Extract the (X, Y) coordinate from the center of the cell holding the provided text.  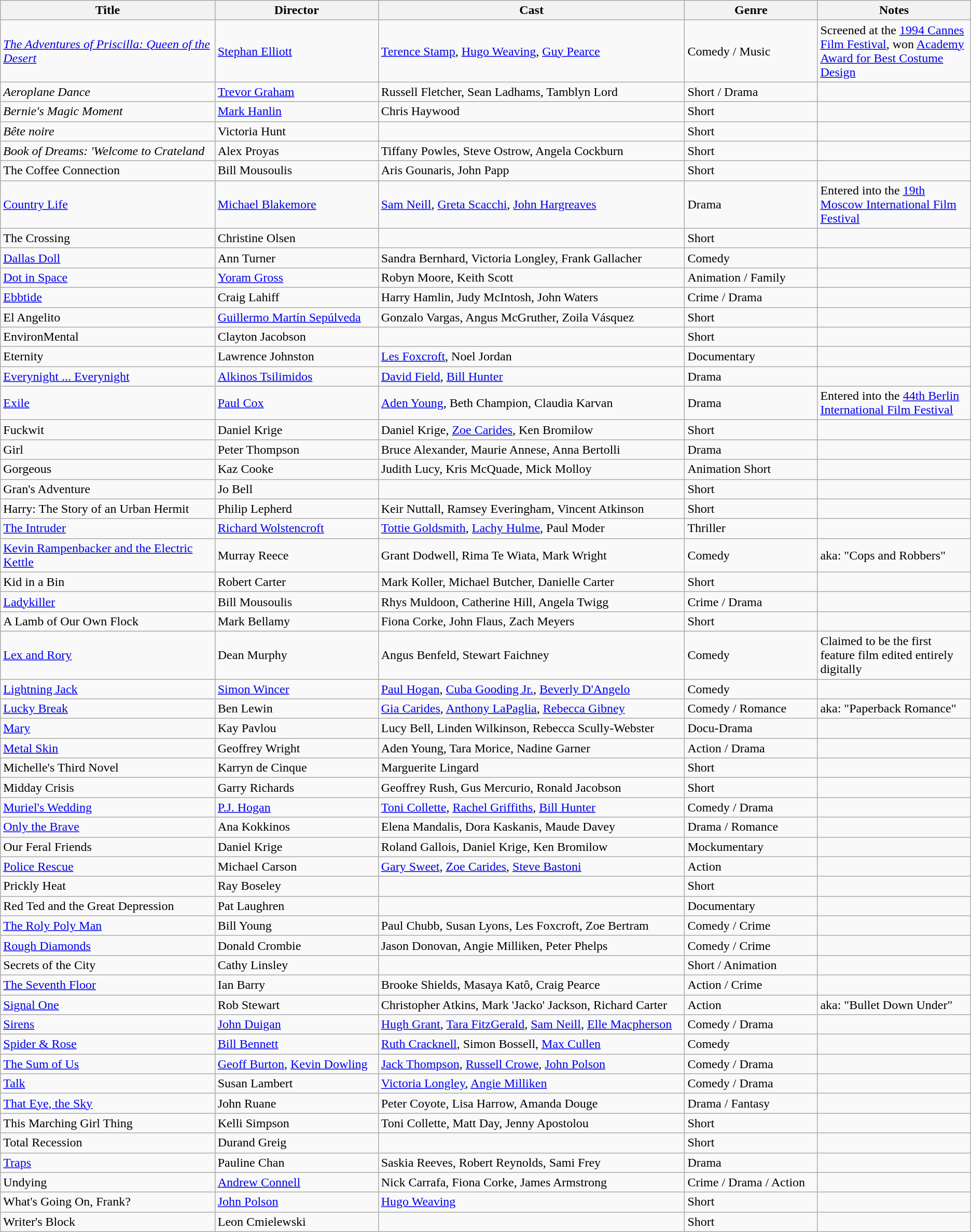
Bête noire (108, 131)
Bill Bennett (297, 1044)
Craig Lahiff (297, 297)
Keir Nuttall, Ramsey Everingham, Vincent Atkinson (531, 509)
Durand Greig (297, 1143)
Country Life (108, 204)
Dean Murphy (297, 655)
The Seventh Floor (108, 985)
Murray Reece (297, 555)
Kay Pavlou (297, 729)
Geoff Burton, Kevin Dowling (297, 1064)
John Duigan (297, 1025)
Paul Chubb, Susan Lyons, Les Foxcroft, Zoe Bertram (531, 926)
Director (297, 10)
Aeroplane Dance (108, 92)
Short / Drama (751, 92)
Bruce Alexander, Maurie Annese, Anna Bertolli (531, 450)
Rob Stewart (297, 1004)
Harry: The Story of an Urban Hermit (108, 509)
Andrew Connell (297, 1182)
Ladykiller (108, 601)
Roland Gallois, Daniel Krige, Ken Bromilow (531, 847)
Leon Cmielewski (297, 1222)
Midday Crisis (108, 788)
Prickly Heat (108, 886)
Kevin Rampenbacker and the Electric Kettle (108, 555)
Ebbtide (108, 297)
The Roly Poly Man (108, 926)
Hugh Grant, Tara FitzGerald, Sam Neill, Elle Macpherson (531, 1025)
Robyn Moore, Keith Scott (531, 277)
Lucy Bell, Linden Wilkinson, Rebecca Scully-Webster (531, 729)
Toni Collette, Rachel Griffiths, Bill Hunter (531, 807)
EnvironMental (108, 337)
Garry Richards (297, 788)
Saskia Reeves, Robert Reynolds, Sami Frey (531, 1163)
Yoram Gross (297, 277)
Talk (108, 1084)
John Ruane (297, 1103)
The Crossing (108, 238)
Fuckwit (108, 430)
Tiffany Powles, Steve Ostrow, Angela Cockburn (531, 151)
Paul Cox (297, 403)
Karryn de Cinque (297, 768)
Toni Collette, Matt Day, Jenny Apostolou (531, 1123)
Gran's Adventure (108, 489)
Kaz Cooke (297, 469)
Peter Coyote, Lisa Harrow, Amanda Douge (531, 1103)
Eternity (108, 357)
Aris Gounaris, John Papp (531, 171)
Gorgeous (108, 469)
Ian Barry (297, 985)
John Polson (297, 1202)
Clayton Jacobson (297, 337)
Exile (108, 403)
Total Recession (108, 1143)
Action / Drama (751, 748)
Spider & Rose (108, 1044)
Terence Stamp, Hugo Weaving, Guy Pearce (531, 51)
David Field, Bill Hunter (531, 376)
Animation Short (751, 469)
Mark Bellamy (297, 621)
Dallas Doll (108, 258)
Lightning Jack (108, 689)
Gonzalo Vargas, Angus McGruther, Zoila Vásquez (531, 317)
Bill Young (297, 926)
Entered into the 44th Berlin International Film Festival (894, 403)
Donald Crombie (297, 945)
Alex Proyas (297, 151)
Sandra Bernhard, Victoria Longley, Frank Gallacher (531, 258)
Red Ted and the Great Depression (108, 906)
Robert Carter (297, 582)
Everynight ... Everynight (108, 376)
Screened at the 1994 Cannes Film Festival, won Academy Award for Best Costume Design (894, 51)
Geoffrey Rush, Gus Mercurio, Ronald Jacobson (531, 788)
The Sum of Us (108, 1064)
P.J. Hogan (297, 807)
Christopher Atkins, Mark 'Jacko' Jackson, Richard Carter (531, 1004)
Signal One (108, 1004)
Gary Sweet, Zoe Carides, Steve Bastoni (531, 866)
Rhys Muldoon, Catherine Hill, Angela Twigg (531, 601)
Harry Hamlin, Judy McIntosh, John Waters (531, 297)
Thriller (751, 528)
Ruth Cracknell, Simon Bossell, Max Cullen (531, 1044)
Susan Lambert (297, 1084)
Entered into the 19th Moscow International Film Festival (894, 204)
Lucky Break (108, 709)
Traps (108, 1163)
The Coffee Connection (108, 171)
Ann Turner (297, 258)
Michelle's Third Novel (108, 768)
Mary (108, 729)
Only the Brave (108, 827)
Muriel's Wedding (108, 807)
The Intruder (108, 528)
Comedy / Romance (751, 709)
Secrets of the City (108, 965)
Les Foxcroft, Noel Jordan (531, 357)
aka: "Paperback Romance" (894, 709)
Fiona Corke, John Flaus, Zach Meyers (531, 621)
Hugo Weaving (531, 1202)
Stephan Elliott (297, 51)
Daniel Krige, Zoe Carides, Ken Bromilow (531, 430)
Title (108, 10)
Jason Donovan, Angie Milliken, Peter Phelps (531, 945)
Tottie Goldsmith, Lachy Hulme, Paul Moder (531, 528)
Trevor Graham (297, 92)
Writer's Block (108, 1222)
Docu-Drama (751, 729)
Christine Olsen (297, 238)
Cast (531, 10)
Animation / Family (751, 277)
Cathy Linsley (297, 965)
Sirens (108, 1025)
Mark Hanlin (297, 111)
Nick Carrafa, Fiona Corke, James Armstrong (531, 1182)
Crime / Drama / Action (751, 1182)
Metal Skin (108, 748)
Mark Koller, Michael Butcher, Danielle Carter (531, 582)
Aden Young, Beth Champion, Claudia Karvan (531, 403)
Peter Thompson (297, 450)
Ben Lewin (297, 709)
Alkinos Tsilimidos (297, 376)
Kid in a Bin (108, 582)
A Lamb of Our Own Flock (108, 621)
Comedy / Music (751, 51)
Michael Carson (297, 866)
Victoria Longley, Angie Milliken (531, 1084)
Lex and Rory (108, 655)
Lawrence Johnston (297, 357)
Richard Wolstencroft (297, 528)
Notes (894, 10)
Russell Fletcher, Sean Ladhams, Tamblyn Lord (531, 92)
aka: "Cops and Robbers" (894, 555)
Gia Carides, Anthony LaPaglia, Rebecca Gibney (531, 709)
That Eye, the Sky (108, 1103)
Pat Laughren (297, 906)
Jack Thompson, Russell Crowe, John Polson (531, 1064)
Sam Neill, Greta Scacchi, John Hargreaves (531, 204)
Undying (108, 1182)
Rough Diamonds (108, 945)
Drama / Fantasy (751, 1103)
Genre (751, 10)
Ana Kokkinos (297, 827)
Girl (108, 450)
Brooke Shields, Masaya Katô, Craig Pearce (531, 985)
Simon Wincer (297, 689)
Jo Bell (297, 489)
Marguerite Lingard (531, 768)
El Angelito (108, 317)
Bernie's Magic Moment (108, 111)
What's Going On, Frank? (108, 1202)
Grant Dodwell, Rima Te Wiata, Mark Wright (531, 555)
Ray Boseley (297, 886)
Guillermo Martín Sepúlveda (297, 317)
Kelli Simpson (297, 1123)
Paul Hogan, Cuba Gooding Jr., Beverly D'Angelo (531, 689)
Judith Lucy, Kris McQuade, Mick Molloy (531, 469)
Short / Animation (751, 965)
Aden Young, Tara Morice, Nadine Garner (531, 748)
Dot in Space (108, 277)
Geoffrey Wright (297, 748)
aka: "Bullet Down Under" (894, 1004)
Elena Mandalis, Dora Kaskanis, Maude Davey (531, 827)
Chris Haywood (531, 111)
Book of Dreams: 'Welcome to Crateland (108, 151)
Police Rescue (108, 866)
Philip Lepherd (297, 509)
Mockumentary (751, 847)
The Adventures of Priscilla: Queen of the Desert (108, 51)
Angus Benfeld, Stewart Faichney (531, 655)
Michael Blakemore (297, 204)
Our Feral Friends (108, 847)
Victoria Hunt (297, 131)
Claimed to be the first feature film edited entirely digitally (894, 655)
Action / Crime (751, 985)
Drama / Romance (751, 827)
This Marching Girl Thing (108, 1123)
Pauline Chan (297, 1163)
